Output the [X, Y] coordinate of the center of the cell containing the given text.  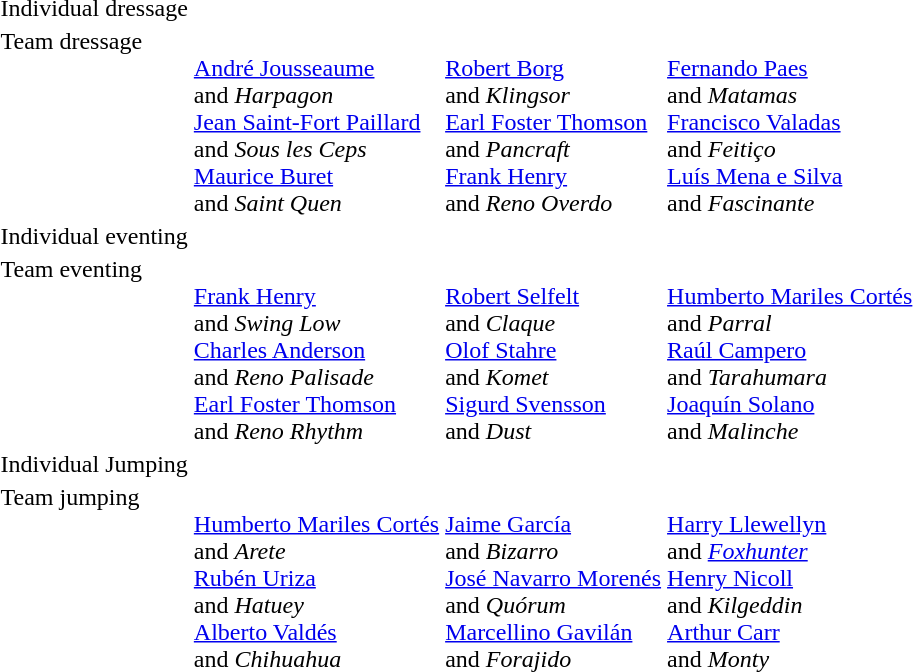
Robert Selfelt and Claque Olof Stahre and Komet Sigurd Svensson and Dust [554, 350]
Frank Henry and Swing Low Charles Anderson and Reno Palisade Earl Foster Thomson and Reno Rhythm [316, 350]
Robert Borg and Klingsor Earl Foster Thomson and Pancraft Frank Henry and Reno Overdo [554, 122]
André Jousseaume and Harpagon Jean Saint-Fort Paillard and Sous les Ceps Maurice Buret and Saint Quen [316, 122]
